Extract the [x, y] coordinate from the center of the cell holding the provided text.  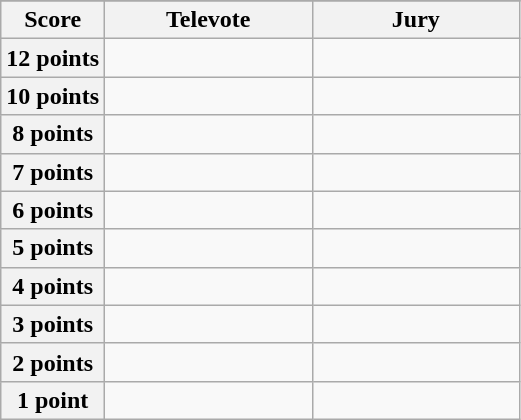
1 point [53, 400]
8 points [53, 134]
2 points [53, 362]
7 points [53, 172]
4 points [53, 286]
6 points [53, 210]
10 points [53, 96]
Score [53, 20]
Jury [416, 20]
12 points [53, 58]
3 points [53, 324]
5 points [53, 248]
Televote [209, 20]
